Provide the [x, y] coordinate of the cell's center where the given text is located.  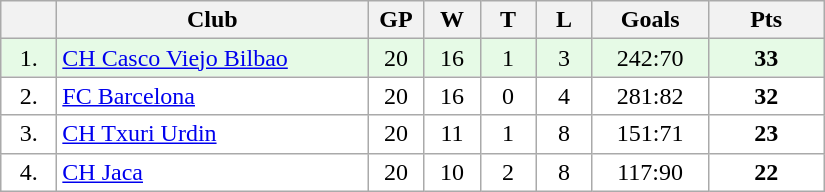
T [508, 20]
GP [396, 20]
4 [564, 96]
L [564, 20]
2 [508, 172]
117:90 [650, 172]
23 [766, 134]
33 [766, 58]
281:82 [650, 96]
1. [29, 58]
CH Casco Viejo Bilbao [212, 58]
Club [212, 20]
22 [766, 172]
32 [766, 96]
10 [452, 172]
W [452, 20]
Goals [650, 20]
3. [29, 134]
11 [452, 134]
CH Jaca [212, 172]
0 [508, 96]
CH Txuri Urdin [212, 134]
242:70 [650, 58]
4. [29, 172]
151:71 [650, 134]
3 [564, 58]
FC Barcelona [212, 96]
Pts [766, 20]
2. [29, 96]
